Locate the cell with the specified text and output its (x, y) center coordinate. 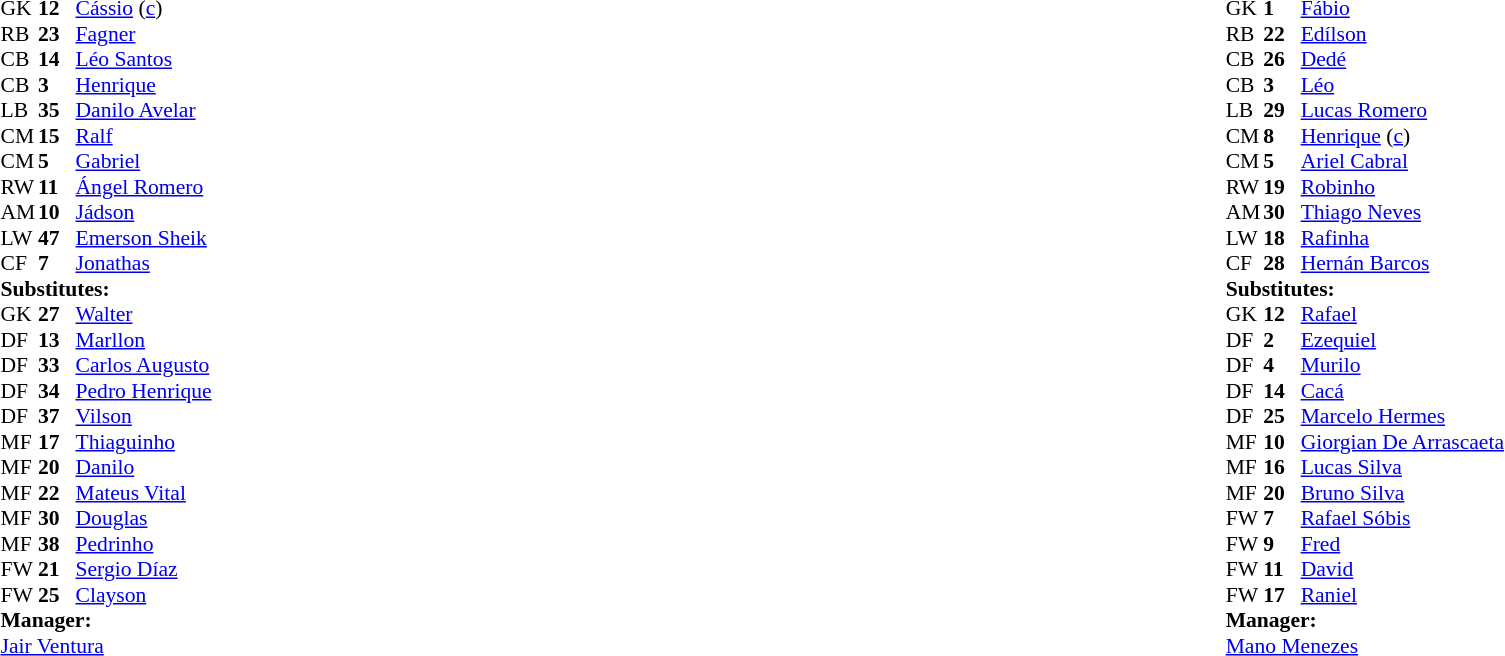
Emerson Sheik (144, 238)
Danilo (144, 467)
Vilson (144, 417)
Pedrinho (144, 544)
Pedro Henrique (144, 391)
Bruno Silva (1402, 493)
Sergio Díaz (144, 569)
18 (1282, 238)
Marcelo Hermes (1402, 417)
Henrique (144, 85)
Gabriel (144, 161)
9 (1282, 544)
Hernán Barcos (1402, 263)
37 (57, 417)
38 (57, 544)
26 (1282, 59)
Léo Santos (144, 59)
Murilo (1402, 365)
Jádson (144, 213)
Robinho (1402, 187)
Ezequiel (1402, 340)
16 (1282, 467)
Mateus Vital (144, 493)
28 (1282, 263)
Douglas (144, 519)
Rafael Sóbis (1402, 519)
Lucas Silva (1402, 467)
23 (57, 34)
Carlos Augusto (144, 365)
Dedé (1402, 59)
Marllon (144, 340)
4 (1282, 365)
Rafael (1402, 315)
Fred (1402, 544)
Ariel Cabral (1402, 161)
Jonathas (144, 263)
David (1402, 569)
Clayson (144, 595)
15 (57, 136)
Fagner (144, 34)
Lucas Romero (1402, 111)
Ralf (144, 136)
35 (57, 111)
Léo (1402, 85)
12 (1282, 315)
33 (57, 365)
8 (1282, 136)
2 (1282, 340)
29 (1282, 111)
34 (57, 391)
Danilo Avelar (144, 111)
Ángel Romero (144, 187)
Cacá (1402, 391)
Giorgian De Arrascaeta (1402, 442)
47 (57, 238)
27 (57, 315)
Henrique (c) (1402, 136)
21 (57, 569)
19 (1282, 187)
Walter (144, 315)
Thiaguinho (144, 442)
Thiago Neves (1402, 213)
Edílson (1402, 34)
Rafinha (1402, 238)
Raniel (1402, 595)
13 (57, 340)
